From the cell containing the given text, extract its center point as [x, y] coordinate. 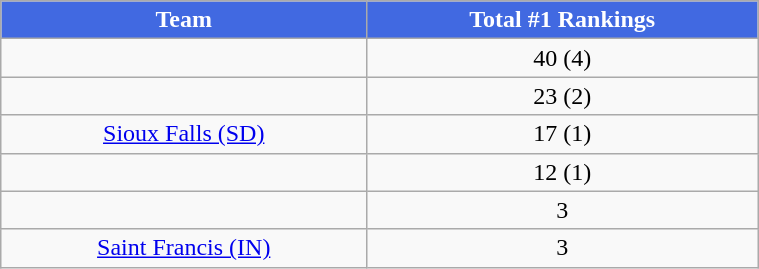
Total #1 Rankings [562, 20]
23 (2) [562, 96]
12 (1) [562, 172]
Team [184, 20]
Sioux Falls (SD) [184, 134]
Saint Francis (IN) [184, 248]
40 (4) [562, 58]
17 (1) [562, 134]
